Search for the cell housing the specified text and yield its [x, y] center coordinate. 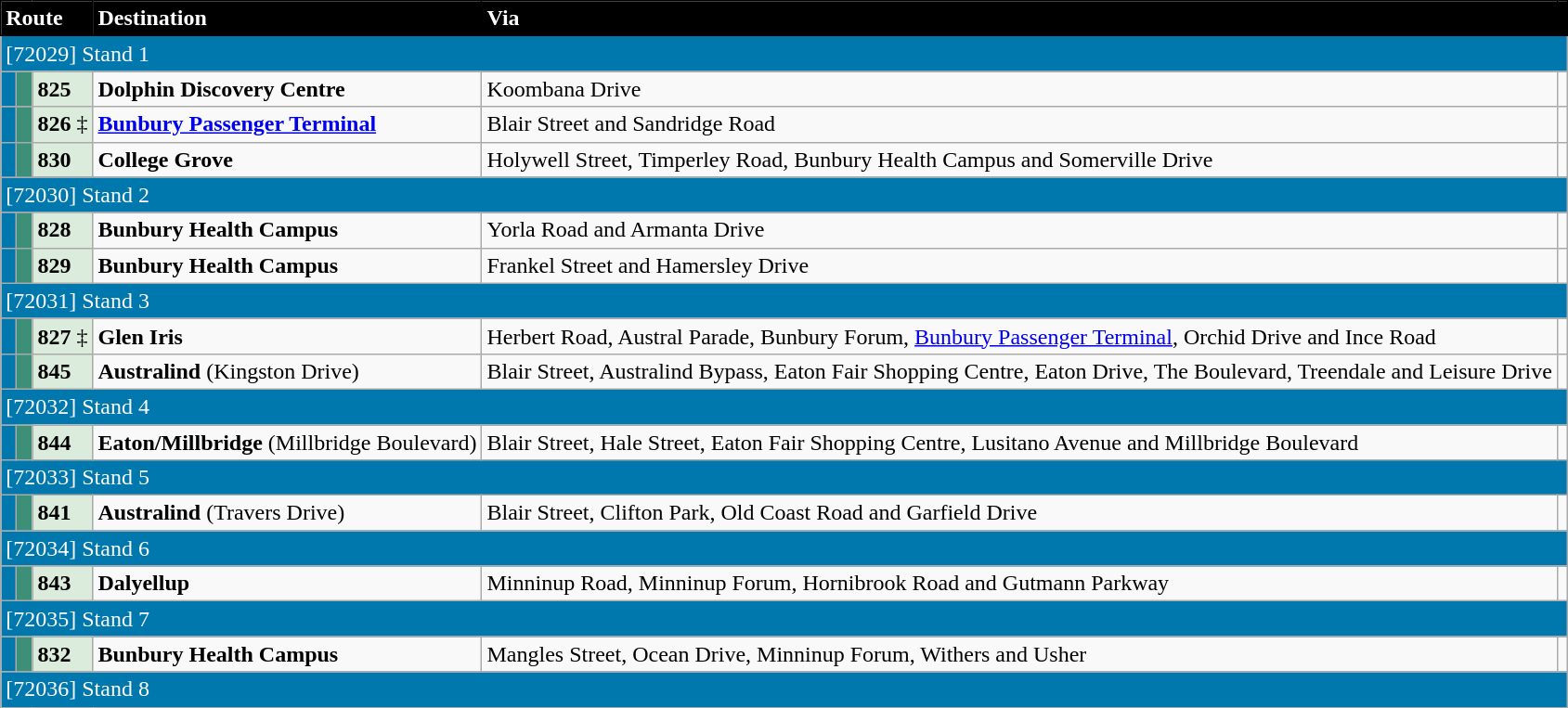
[72031] Stand 3 [784, 301]
841 [63, 513]
[72030] Stand 2 [784, 195]
[72034] Stand 6 [784, 548]
826 ‡ [63, 124]
830 [63, 160]
[72036] Stand 8 [784, 689]
829 [63, 265]
Australind (Travers Drive) [288, 513]
Blair Street, Hale Street, Eaton Fair Shopping Centre, Lusitano Avenue and Millbridge Boulevard [1019, 443]
Mangles Street, Ocean Drive, Minninup Forum, Withers and Usher [1019, 654]
Dolphin Discovery Centre [288, 89]
Holywell Street, Timperley Road, Bunbury Health Campus and Somerville Drive [1019, 160]
Blair Street and Sandridge Road [1019, 124]
Australind (Kingston Drive) [288, 371]
Destination [288, 19]
843 [63, 584]
Dalyellup [288, 584]
[72032] Stand 4 [784, 406]
832 [63, 654]
Blair Street, Clifton Park, Old Coast Road and Garfield Drive [1019, 513]
845 [63, 371]
Bunbury Passenger Terminal [288, 124]
Yorla Road and Armanta Drive [1019, 230]
Minninup Road, Minninup Forum, Hornibrook Road and Gutmann Parkway [1019, 584]
825 [63, 89]
Koombana Drive [1019, 89]
Blair Street, Australind Bypass, Eaton Fair Shopping Centre, Eaton Drive, The Boulevard, Treendale and Leisure Drive [1019, 371]
Herbert Road, Austral Parade, Bunbury Forum, Bunbury Passenger Terminal, Orchid Drive and Ince Road [1019, 336]
[72029] Stand 1 [784, 54]
828 [63, 230]
Frankel Street and Hamersley Drive [1019, 265]
[72035] Stand 7 [784, 619]
College Grove [288, 160]
Eaton/Millbridge (Millbridge Boulevard) [288, 443]
Route [46, 19]
[72033] Stand 5 [784, 478]
Via [1019, 19]
844 [63, 443]
Glen Iris [288, 336]
827 ‡ [63, 336]
